For the text-containing cell, return its midpoint in [x, y] coordinate format. 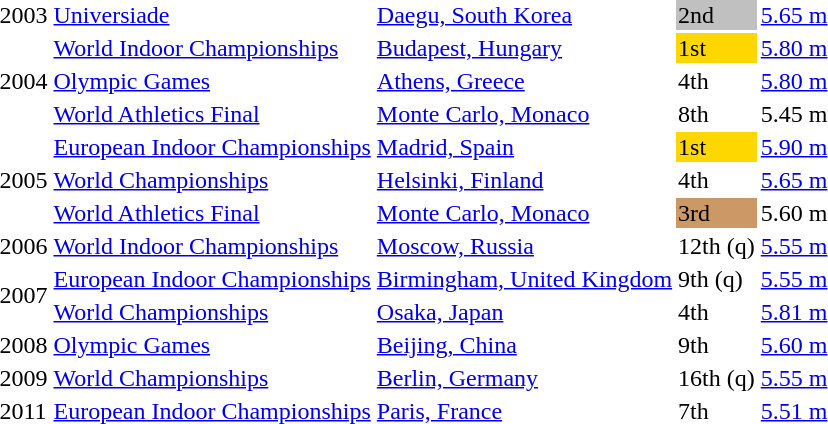
Moscow, Russia [524, 246]
16th (q) [717, 378]
Birmingham, United Kingdom [524, 279]
12th (q) [717, 246]
Universiade [212, 15]
Madrid, Spain [524, 147]
Beijing, China [524, 345]
3rd [717, 213]
9th [717, 345]
8th [717, 114]
Athens, Greece [524, 81]
Helsinki, Finland [524, 180]
Daegu, South Korea [524, 15]
9th (q) [717, 279]
Budapest, Hungary [524, 48]
Osaka, Japan [524, 312]
Berlin, Germany [524, 378]
2nd [717, 15]
